Identify which cell holds the provided text, then report its (X, Y) central coordinate. 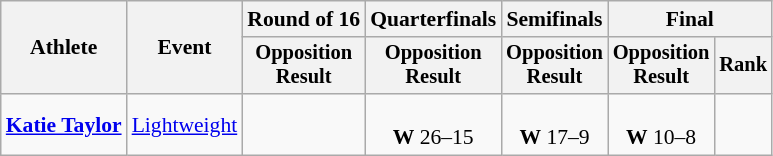
Round of 16 (304, 19)
Katie Taylor (64, 124)
Quarterfinals (433, 19)
Event (185, 48)
Semifinals (554, 19)
Lightweight (185, 124)
W 26–15 (433, 124)
Athlete (64, 48)
Rank (743, 66)
W 17–9 (554, 124)
W 10–8 (662, 124)
Final (690, 19)
